Locate the cell with the specified text and output its [X, Y] center coordinate. 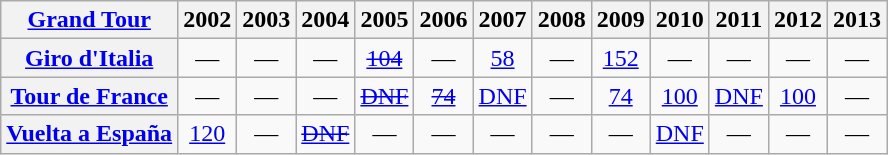
2005 [384, 20]
2009 [620, 20]
2008 [562, 20]
104 [384, 58]
120 [208, 134]
Tour de France [90, 96]
Vuelta a España [90, 134]
2010 [680, 20]
2006 [444, 20]
2012 [798, 20]
Grand Tour [90, 20]
Giro d'Italia [90, 58]
2013 [856, 20]
2003 [266, 20]
58 [502, 58]
2002 [208, 20]
2007 [502, 20]
2004 [326, 20]
2011 [738, 20]
152 [620, 58]
